For the text-containing cell, return its midpoint in [x, y] coordinate format. 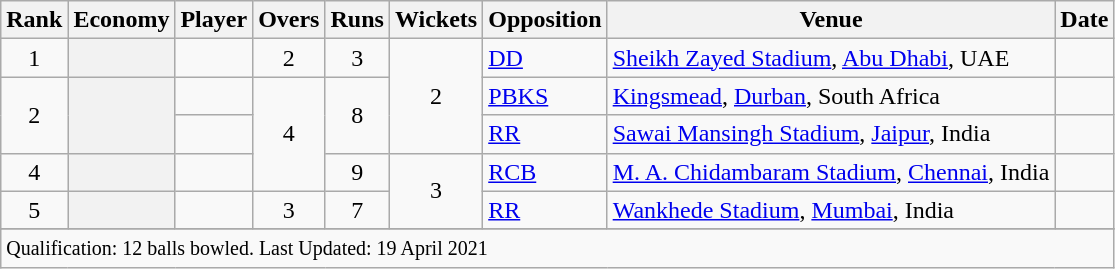
Overs [289, 20]
Venue [831, 20]
Player [214, 20]
Kingsmead, Durban, South Africa [831, 96]
Date [1084, 20]
Wankhede Stadium, Mumbai, India [831, 210]
DD [545, 58]
Sheikh Zayed Stadium, Abu Dhabi, UAE [831, 58]
M. A. Chidambaram Stadium, Chennai, India [831, 172]
8 [357, 115]
Qualification: 12 balls bowled. Last Updated: 19 April 2021 [558, 248]
1 [34, 58]
Wickets [436, 20]
Rank [34, 20]
RCB [545, 172]
PBKS [545, 96]
Sawai Mansingh Stadium, Jaipur, India [831, 134]
9 [357, 172]
Runs [357, 20]
7 [357, 210]
5 [34, 210]
Opposition [545, 20]
Economy [122, 20]
